Provide the (x, y) coordinate of the cell's center where the given text is located.  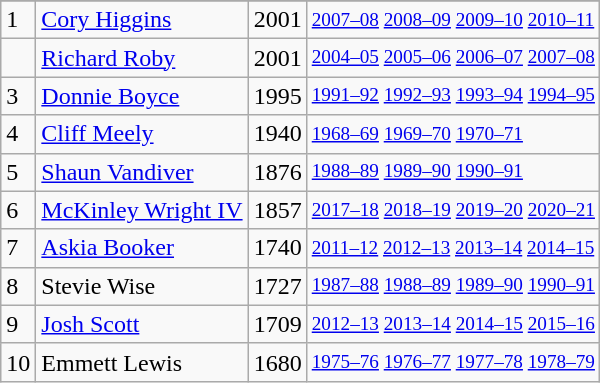
7 (18, 248)
3 (18, 96)
10 (18, 362)
2017–18 2018–19 2019–20 2020–21 (453, 210)
Donnie Boyce (142, 96)
1940 (278, 134)
6 (18, 210)
1988–89 1989–90 1990–91 (453, 172)
1995 (278, 96)
Richard Roby (142, 58)
McKinley Wright IV (142, 210)
Cliff Meely (142, 134)
1709 (278, 324)
1857 (278, 210)
5 (18, 172)
1727 (278, 286)
2004–05 2005–06 2006–07 2007–08 (453, 58)
1987–88 1988–89 1989–90 1990–91 (453, 286)
8 (18, 286)
4 (18, 134)
Askia Booker (142, 248)
2007–08 2008–09 2009–10 2010–11 (453, 20)
Josh Scott (142, 324)
1 (18, 20)
Emmett Lewis (142, 362)
1740 (278, 248)
Shaun Vandiver (142, 172)
1680 (278, 362)
2011–12 2012–13 2013–14 2014–15 (453, 248)
1975–76 1976–77 1977–78 1978–79 (453, 362)
2012–13 2013–14 2014–15 2015–16 (453, 324)
Cory Higgins (142, 20)
9 (18, 324)
Stevie Wise (142, 286)
1876 (278, 172)
1991–92 1992–93 1993–94 1994–95 (453, 96)
1968–69 1969–70 1970–71 (453, 134)
